Capture the cell that displays the provided text and extract its (x, y) central coordinate. 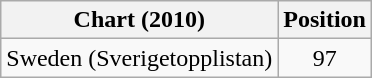
Chart (2010) (140, 20)
Position (325, 20)
97 (325, 58)
Sweden (Sverigetopplistan) (140, 58)
